For the text-containing cell, return its midpoint in (X, Y) coordinate format. 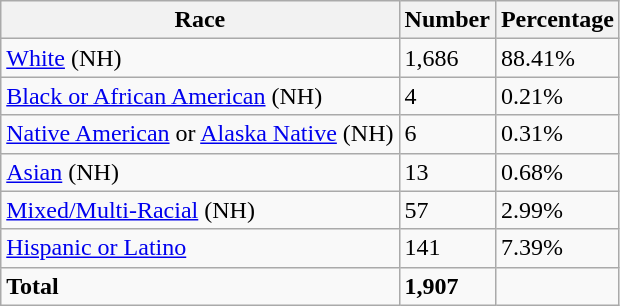
2.99% (557, 210)
6 (447, 134)
4 (447, 96)
57 (447, 210)
Total (200, 286)
1,686 (447, 58)
7.39% (557, 248)
Mixed/Multi-Racial (NH) (200, 210)
Percentage (557, 20)
1,907 (447, 286)
White (NH) (200, 58)
0.31% (557, 134)
13 (447, 172)
88.41% (557, 58)
0.21% (557, 96)
Native American or Alaska Native (NH) (200, 134)
Number (447, 20)
141 (447, 248)
0.68% (557, 172)
Hispanic or Latino (200, 248)
Race (200, 20)
Black or African American (NH) (200, 96)
Asian (NH) (200, 172)
